Scan for the cell matching the given text and deliver its [x, y] coordinate at center. 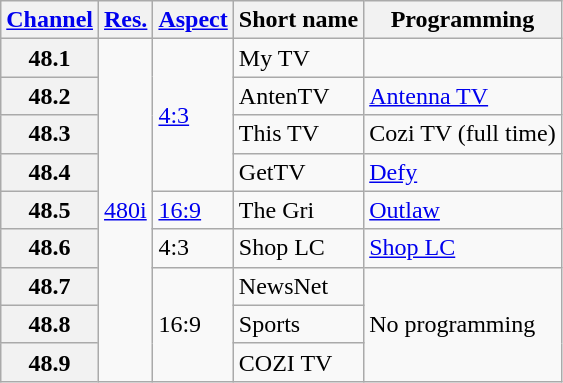
GetTV [298, 172]
Cozi TV (full time) [462, 134]
This TV [298, 134]
48.8 [50, 324]
Res. [126, 20]
Antenna TV [462, 96]
Channel [50, 20]
Outlaw [462, 210]
48.4 [50, 172]
480i [126, 210]
48.1 [50, 58]
Sports [298, 324]
48.3 [50, 134]
48.9 [50, 362]
My TV [298, 58]
AntenTV [298, 96]
Defy [462, 172]
Short name [298, 20]
48.2 [50, 96]
48.7 [50, 286]
Aspect [193, 20]
The Gri [298, 210]
48.6 [50, 248]
Programming [462, 20]
COZI TV [298, 362]
No programming [462, 324]
48.5 [50, 210]
NewsNet [298, 286]
